Locate the cell with the specified text and output its [X, Y] center coordinate. 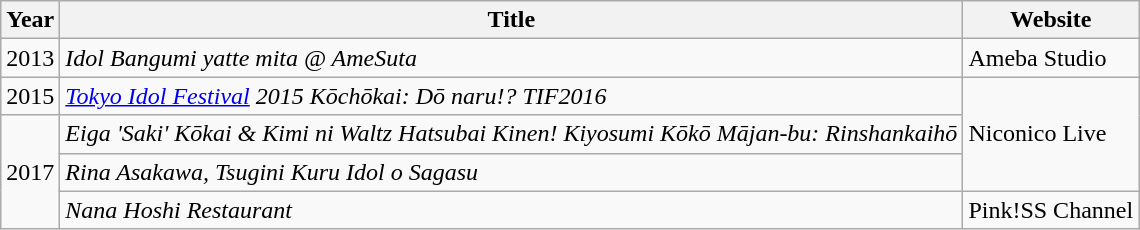
Tokyo Idol Festival 2015 Kōchōkai: Dō naru!? TIF2016 [512, 96]
Idol Bangumi yatte mita @ AmeSuta [512, 58]
Year [30, 20]
2015 [30, 96]
Eiga 'Saki' Kōkai & Kimi ni Waltz Hatsubai Kinen! Kiyosumi Kōkō Mājan-bu: Rinshankaihō [512, 134]
Nana Hoshi Restaurant [512, 210]
Title [512, 20]
Website [1051, 20]
2017 [30, 172]
2013 [30, 58]
Ameba Studio [1051, 58]
Rina Asakawa, Tsugini Kuru Idol o Sagasu [512, 172]
Niconico Live [1051, 134]
Pink!SS Channel [1051, 210]
